Search for the cell housing the specified text and yield its (x, y) center coordinate. 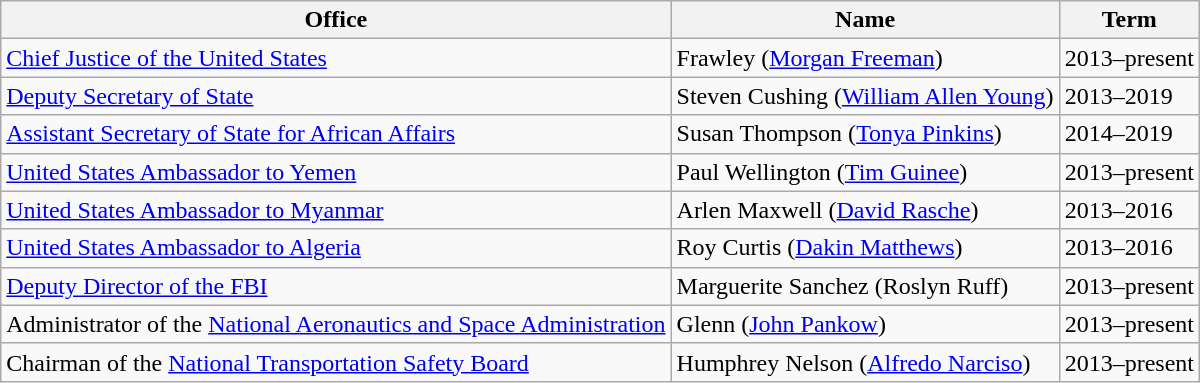
United States Ambassador to Yemen (336, 172)
Deputy Secretary of State (336, 96)
Administrator of the National Aeronautics and Space Administration (336, 324)
Arlen Maxwell (David Rasche) (865, 210)
Roy Curtis (Dakin Matthews) (865, 248)
Glenn (John Pankow) (865, 324)
United States Ambassador to Algeria (336, 248)
Deputy Director of the FBI (336, 286)
Humphrey Nelson (Alfredo Narciso) (865, 362)
Susan Thompson (Tonya Pinkins) (865, 134)
Term (1129, 20)
Frawley (Morgan Freeman) (865, 58)
Marguerite Sanchez (Roslyn Ruff) (865, 286)
2014–2019 (1129, 134)
Name (865, 20)
Assistant Secretary of State for African Affairs (336, 134)
United States Ambassador to Myanmar (336, 210)
Office (336, 20)
Chairman of the National Transportation Safety Board (336, 362)
Paul Wellington (Tim Guinee) (865, 172)
Steven Cushing (William Allen Young) (865, 96)
Chief Justice of the United States (336, 58)
2013–2019 (1129, 96)
